Identify which cell holds the provided text, then report its (X, Y) central coordinate. 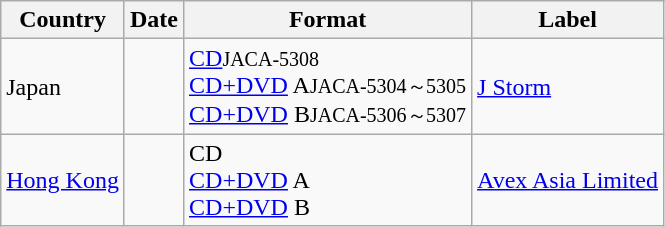
Country (63, 20)
Date (154, 20)
Label (568, 20)
CDJACA-5308CD+DVD AJACA-5304～5305CD+DVD BJACA-5306～5307 (328, 86)
Hong Kong (63, 180)
J Storm (568, 86)
Japan (63, 86)
Avex Asia Limited (568, 180)
CDCD+DVD ACD+DVD B (328, 180)
Format (328, 20)
